Capture the cell that displays the provided text and extract its (X, Y) central coordinate. 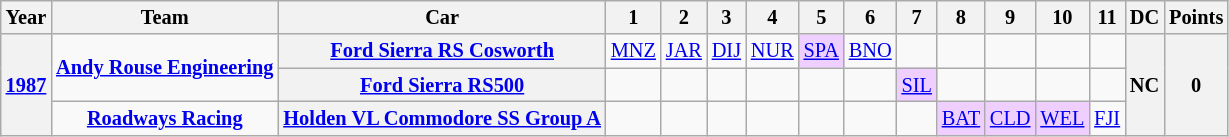
SPA (822, 51)
NUR (772, 51)
DC (1144, 17)
BAT (961, 118)
Team (164, 17)
3 (726, 17)
Points (1196, 17)
NC (1144, 84)
2 (684, 17)
DIJ (726, 51)
Andy Rouse Engineering (164, 68)
1 (634, 17)
JAR (684, 51)
9 (1010, 17)
1987 (26, 84)
6 (870, 17)
5 (822, 17)
Car (442, 17)
CLD (1010, 118)
8 (961, 17)
FJI (1107, 118)
SIL (917, 85)
WEL (1062, 118)
11 (1107, 17)
Ford Sierra RS500 (442, 85)
0 (1196, 84)
Year (26, 17)
4 (772, 17)
BNO (870, 51)
Ford Sierra RS Cosworth (442, 51)
7 (917, 17)
MNZ (634, 51)
Roadways Racing (164, 118)
10 (1062, 17)
Holden VL Commodore SS Group A (442, 118)
